Return [X, Y] of the center of cell containing provided text 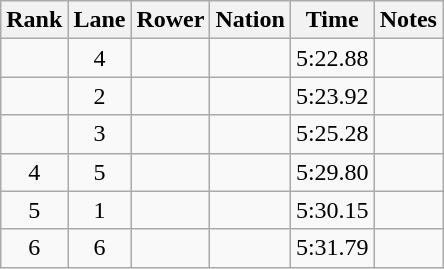
Time [332, 20]
Lane [100, 20]
Notes [408, 20]
5:23.92 [332, 96]
5:22.88 [332, 58]
Rank [34, 20]
2 [100, 96]
5:25.28 [332, 134]
Nation [250, 20]
Rower [170, 20]
5:31.79 [332, 248]
5:30.15 [332, 210]
3 [100, 134]
5:29.80 [332, 172]
1 [100, 210]
